Output the (X, Y) coordinate of the center of the cell containing the given text.  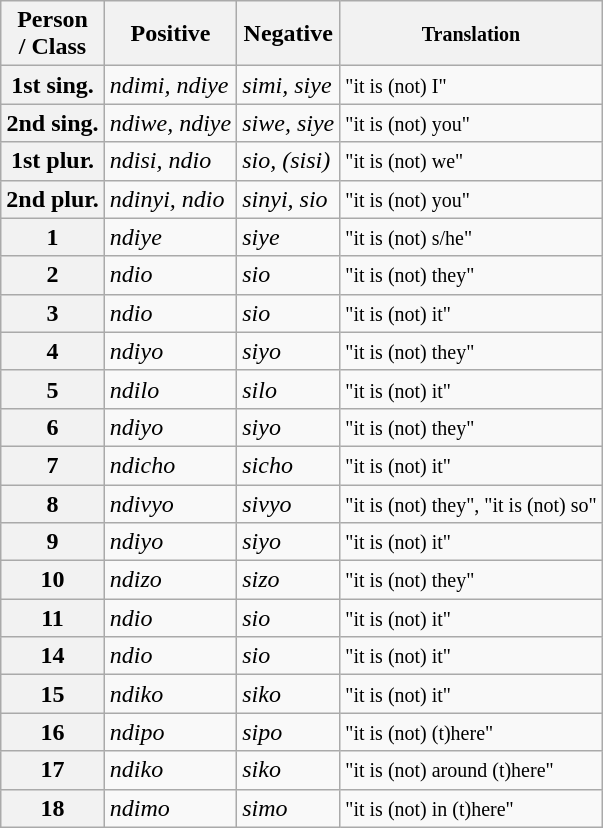
ndizo (170, 580)
ndipo (170, 732)
1 (53, 237)
8 (53, 503)
ndinyi, ndio (170, 199)
6 (53, 427)
2nd plur. (53, 199)
7 (53, 465)
Person/ Class (53, 34)
Translation (471, 34)
ndiye (170, 237)
siye (288, 237)
simi, siye (288, 85)
11 (53, 618)
Negative (288, 34)
"it is (not) I" (471, 85)
silo (288, 389)
sipo (288, 732)
ndivyo (170, 503)
15 (53, 694)
"it is (not) in (t)here" (471, 808)
sio, (sisi) (288, 161)
ndimo (170, 808)
1st sing. (53, 85)
ndicho (170, 465)
14 (53, 656)
18 (53, 808)
simo (288, 808)
ndisi, ndio (170, 161)
5 (53, 389)
17 (53, 770)
"it is (not) s/he" (471, 237)
10 (53, 580)
sizo (288, 580)
siwe, siye (288, 123)
3 (53, 313)
ndiwe, ndiye (170, 123)
sicho (288, 465)
Positive (170, 34)
2 (53, 275)
"it is (not) (t)here" (471, 732)
9 (53, 542)
"it is (not) they", "it is (not) so" (471, 503)
sinyi, sio (288, 199)
1st plur. (53, 161)
"it is (not) we" (471, 161)
sivyo (288, 503)
ndilo (170, 389)
16 (53, 732)
2nd sing. (53, 123)
ndimi, ndiye (170, 85)
4 (53, 351)
"it is (not) around (t)here" (471, 770)
